Extract the (x, y) coordinate from the center of the cell holding the provided text.  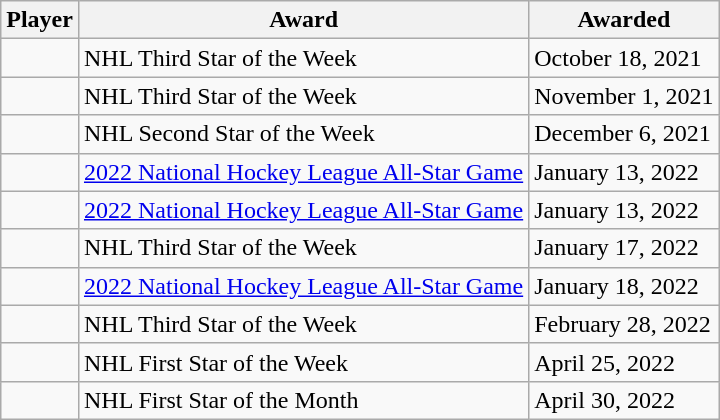
Player (40, 20)
Awarded (624, 20)
NHL Second Star of the Week (303, 134)
November 1, 2021 (624, 96)
October 18, 2021 (624, 58)
January 18, 2022 (624, 286)
December 6, 2021 (624, 134)
Award (303, 20)
February 28, 2022 (624, 324)
January 17, 2022 (624, 248)
NHL First Star of the Month (303, 400)
April 30, 2022 (624, 400)
NHL First Star of the Week (303, 362)
April 25, 2022 (624, 362)
